Extract the [X, Y] coordinate from the center of the cell holding the provided text.  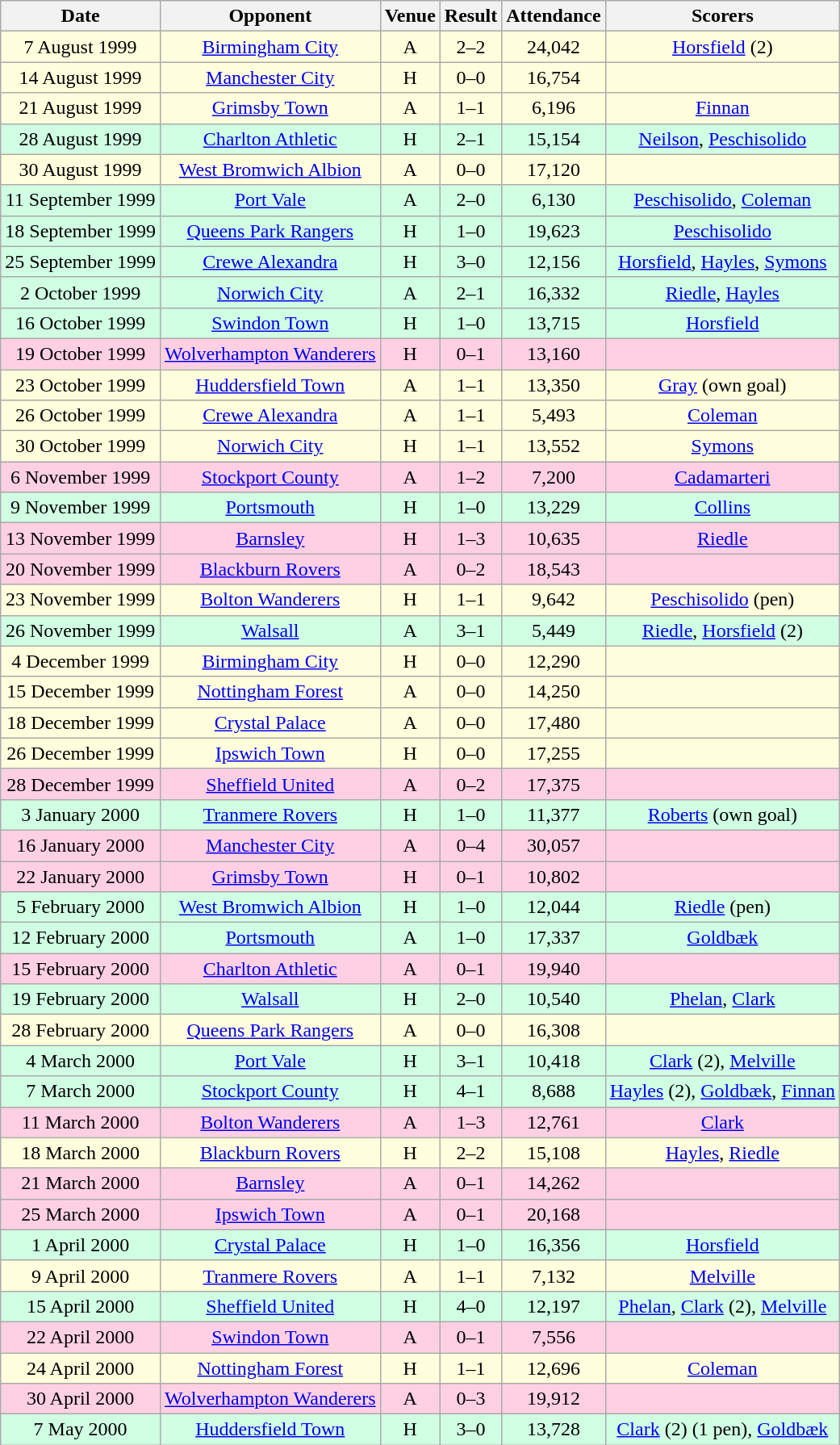
Finnan [722, 108]
Peschisolido, Coleman [722, 200]
24,042 [554, 47]
20,168 [554, 1214]
13,728 [554, 1430]
4 March 2000 [81, 1061]
16 October 1999 [81, 323]
15 December 1999 [81, 692]
25 March 2000 [81, 1214]
Symons [722, 446]
4–0 [470, 1306]
13,715 [554, 323]
26 December 1999 [81, 753]
18 September 1999 [81, 231]
4 December 1999 [81, 661]
2 October 1999 [81, 292]
16,332 [554, 292]
28 August 1999 [81, 139]
12,156 [554, 262]
4–1 [470, 1091]
30 April 2000 [81, 1399]
7 May 2000 [81, 1430]
19 February 2000 [81, 999]
Peschisolido (pen) [722, 600]
7 August 1999 [81, 47]
16,356 [554, 1245]
23 October 1999 [81, 385]
17,480 [554, 722]
7,556 [554, 1337]
Clark [722, 1122]
Result [470, 16]
7 March 2000 [81, 1091]
3 January 2000 [81, 815]
18,543 [554, 569]
19 October 1999 [81, 354]
Collins [722, 508]
6 November 1999 [81, 477]
10,635 [554, 538]
11 March 2000 [81, 1122]
Riedle [722, 538]
30 August 1999 [81, 170]
14,262 [554, 1183]
17,337 [554, 938]
8,688 [554, 1091]
19,940 [554, 969]
Hayles (2), Goldbæk, Finnan [722, 1091]
13,552 [554, 446]
Peschisolido [722, 231]
23 November 1999 [81, 600]
15 February 2000 [81, 969]
Phelan, Clark [722, 999]
Hayles, Riedle [722, 1153]
Attendance [554, 16]
26 November 1999 [81, 630]
30 October 1999 [81, 446]
Horsfield, Hayles, Symons [722, 262]
16,308 [554, 1030]
22 April 2000 [81, 1337]
17,375 [554, 784]
13,229 [554, 508]
18 December 1999 [81, 722]
Opponent [270, 16]
22 January 2000 [81, 876]
0–3 [470, 1399]
15 April 2000 [81, 1306]
11 September 1999 [81, 200]
18 March 2000 [81, 1153]
0–4 [470, 845]
20 November 1999 [81, 569]
13,350 [554, 385]
14,250 [554, 692]
21 August 1999 [81, 108]
1 April 2000 [81, 1245]
12,761 [554, 1122]
24 April 2000 [81, 1368]
7,200 [554, 477]
28 December 1999 [81, 784]
Venue [410, 16]
12,044 [554, 907]
12,696 [554, 1368]
12,290 [554, 661]
25 September 1999 [81, 262]
Cadamarteri [722, 477]
10,418 [554, 1061]
30,057 [554, 845]
Neilson, Peschisolido [722, 139]
21 March 2000 [81, 1183]
17,120 [554, 170]
Goldbæk [722, 938]
Roberts (own goal) [722, 815]
17,255 [554, 753]
13,160 [554, 354]
Riedle (pen) [722, 907]
Horsfield (2) [722, 47]
9,642 [554, 600]
14 August 1999 [81, 77]
Riedle, Hayles [722, 292]
6,196 [554, 108]
5,493 [554, 416]
19,912 [554, 1399]
1–2 [470, 477]
5,449 [554, 630]
10,802 [554, 876]
Scorers [722, 16]
16,754 [554, 77]
10,540 [554, 999]
15,108 [554, 1153]
7,132 [554, 1275]
9 April 2000 [81, 1275]
9 November 1999 [81, 508]
Date [81, 16]
28 February 2000 [81, 1030]
Melville [722, 1275]
19,623 [554, 231]
11,377 [554, 815]
12,197 [554, 1306]
Phelan, Clark (2), Melville [722, 1306]
26 October 1999 [81, 416]
Clark (2) (1 pen), Goldbæk [722, 1430]
Gray (own goal) [722, 385]
15,154 [554, 139]
6,130 [554, 200]
Clark (2), Melville [722, 1061]
5 February 2000 [81, 907]
16 January 2000 [81, 845]
Riedle, Horsfield (2) [722, 630]
13 November 1999 [81, 538]
12 February 2000 [81, 938]
